Provide the [x, y] coordinate of the cell's center where the given text is located.  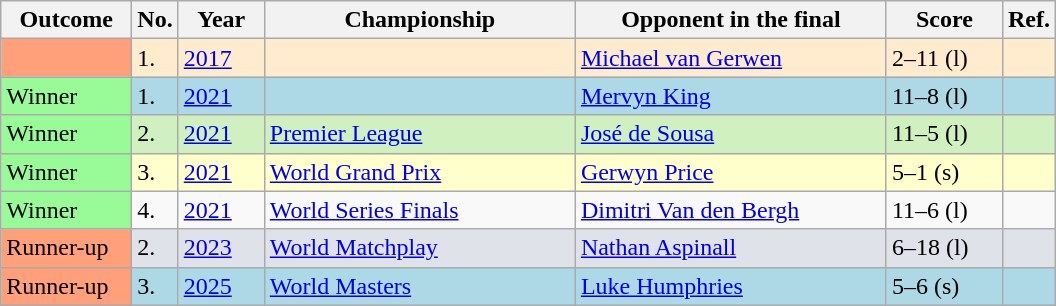
World Matchplay [420, 248]
5–6 (s) [944, 286]
2–11 (l) [944, 58]
World Masters [420, 286]
No. [155, 20]
Dimitri Van den Bergh [730, 210]
Premier League [420, 134]
11–6 (l) [944, 210]
José de Sousa [730, 134]
Opponent in the final [730, 20]
2023 [221, 248]
Outcome [66, 20]
5–1 (s) [944, 172]
4. [155, 210]
Michael van Gerwen [730, 58]
Gerwyn Price [730, 172]
11–5 (l) [944, 134]
Nathan Aspinall [730, 248]
Luke Humphries [730, 286]
6–18 (l) [944, 248]
Year [221, 20]
World Grand Prix [420, 172]
Mervyn King [730, 96]
World Series Finals [420, 210]
2017 [221, 58]
Ref. [1028, 20]
2025 [221, 286]
Score [944, 20]
Championship [420, 20]
11–8 (l) [944, 96]
